Return (X, Y) of the center of cell containing provided text 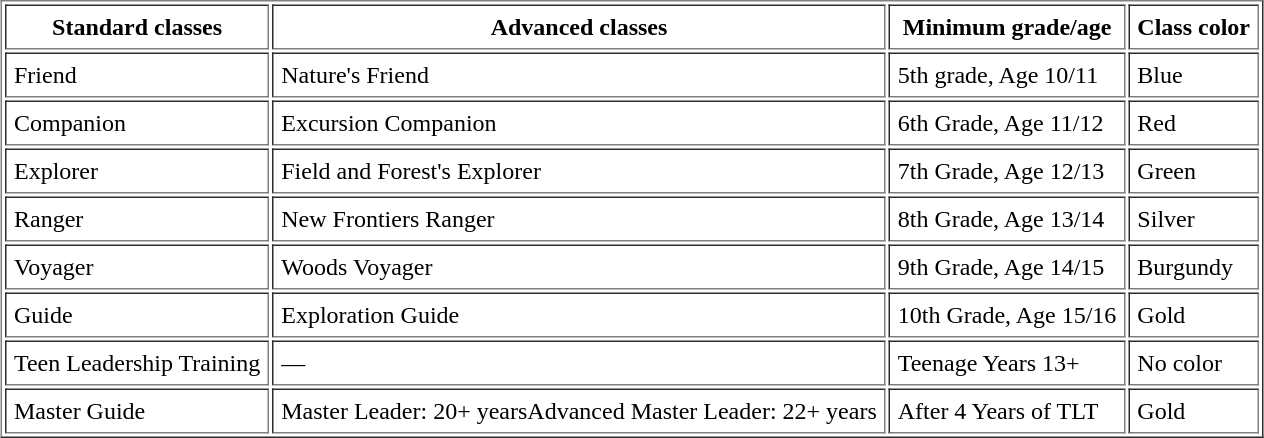
Guide (137, 314)
Blue (1194, 74)
Field and Forest's Explorer (578, 170)
Teen Leadership Training (137, 362)
Woods Voyager (578, 266)
Voyager (137, 266)
Explorer (137, 170)
Burgundy (1194, 266)
Class color (1194, 26)
New Frontiers Ranger (578, 218)
9th Grade, Age 14/15 (1008, 266)
8th Grade, Age 13/14 (1008, 218)
Master Leader: 20+ yearsAdvanced Master Leader: 22+ years (578, 410)
Excursion Companion (578, 122)
Green (1194, 170)
Advanced classes (578, 26)
Exploration Guide (578, 314)
Master Guide (137, 410)
Ranger (137, 218)
Friend (137, 74)
Standard classes (137, 26)
Teenage Years 13+ (1008, 362)
Minimum grade/age (1008, 26)
5th grade, Age 10/11 (1008, 74)
10th Grade, Age 15/16 (1008, 314)
7th Grade, Age 12/13 (1008, 170)
6th Grade, Age 11/12 (1008, 122)
Companion (137, 122)
— (578, 362)
Red (1194, 122)
Nature's Friend (578, 74)
No color (1194, 362)
Silver (1194, 218)
After 4 Years of TLT (1008, 410)
